Scan for the cell matching the given text and deliver its (x, y) coordinate at center. 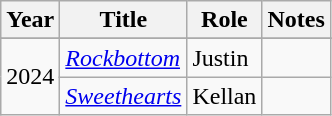
Sweethearts (124, 96)
Kellan (224, 96)
Year (30, 20)
Rockbottom (124, 58)
Title (124, 20)
2024 (30, 77)
Justin (224, 58)
Notes (296, 20)
Role (224, 20)
